Locate the cell with the specified text and output its [x, y] center coordinate. 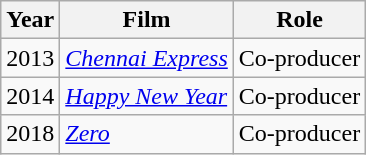
Chennai Express [146, 58]
2014 [30, 96]
Year [30, 20]
Happy New Year [146, 96]
Role [299, 20]
2018 [30, 134]
Zero [146, 134]
Film [146, 20]
2013 [30, 58]
